Detect which cell encompasses the target text, then output its [X, Y] center coordinate. 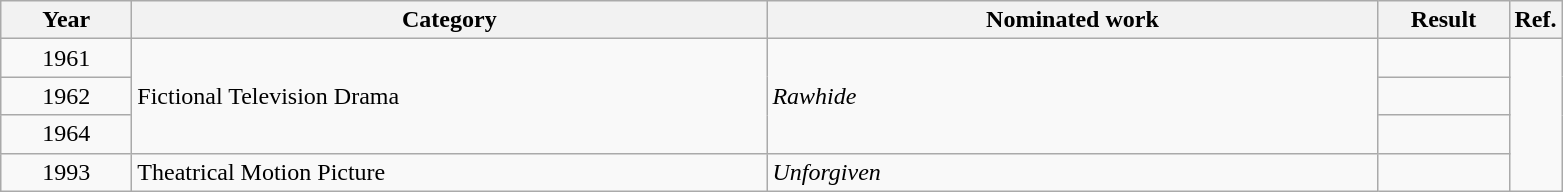
1993 [66, 172]
Nominated work [1072, 20]
1962 [66, 96]
Theatrical Motion Picture [450, 172]
1964 [66, 134]
Category [450, 20]
Unforgiven [1072, 172]
1961 [66, 58]
Rawhide [1072, 96]
Ref. [1536, 20]
Result [1444, 20]
Year [66, 20]
Fictional Television Drama [450, 96]
